Output the [X, Y] coordinate of the center of the cell containing the given text.  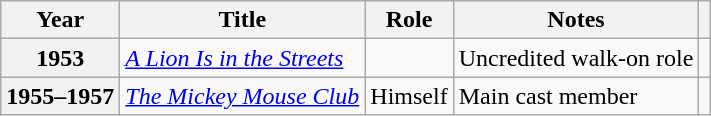
1953 [60, 58]
Title [242, 20]
Uncredited walk-on role [576, 58]
Main cast member [576, 96]
Notes [576, 20]
Year [60, 20]
Himself [409, 96]
The Mickey Mouse Club [242, 96]
Role [409, 20]
A Lion Is in the Streets [242, 58]
1955–1957 [60, 96]
